Capture the cell that displays the provided text and extract its (x, y) central coordinate. 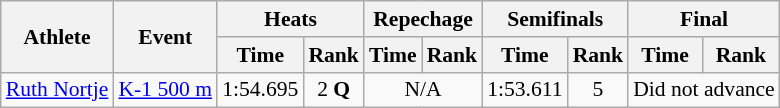
Repechage (423, 19)
1:53.611 (524, 90)
1:54.695 (260, 90)
Event (165, 36)
Athlete (58, 36)
Heats (290, 19)
N/A (423, 90)
2 Q (334, 90)
5 (598, 90)
Did not advance (704, 90)
K-1 500 m (165, 90)
Semifinals (555, 19)
Final (704, 19)
Ruth Nortje (58, 90)
